Search for the cell housing the specified text and yield its (x, y) center coordinate. 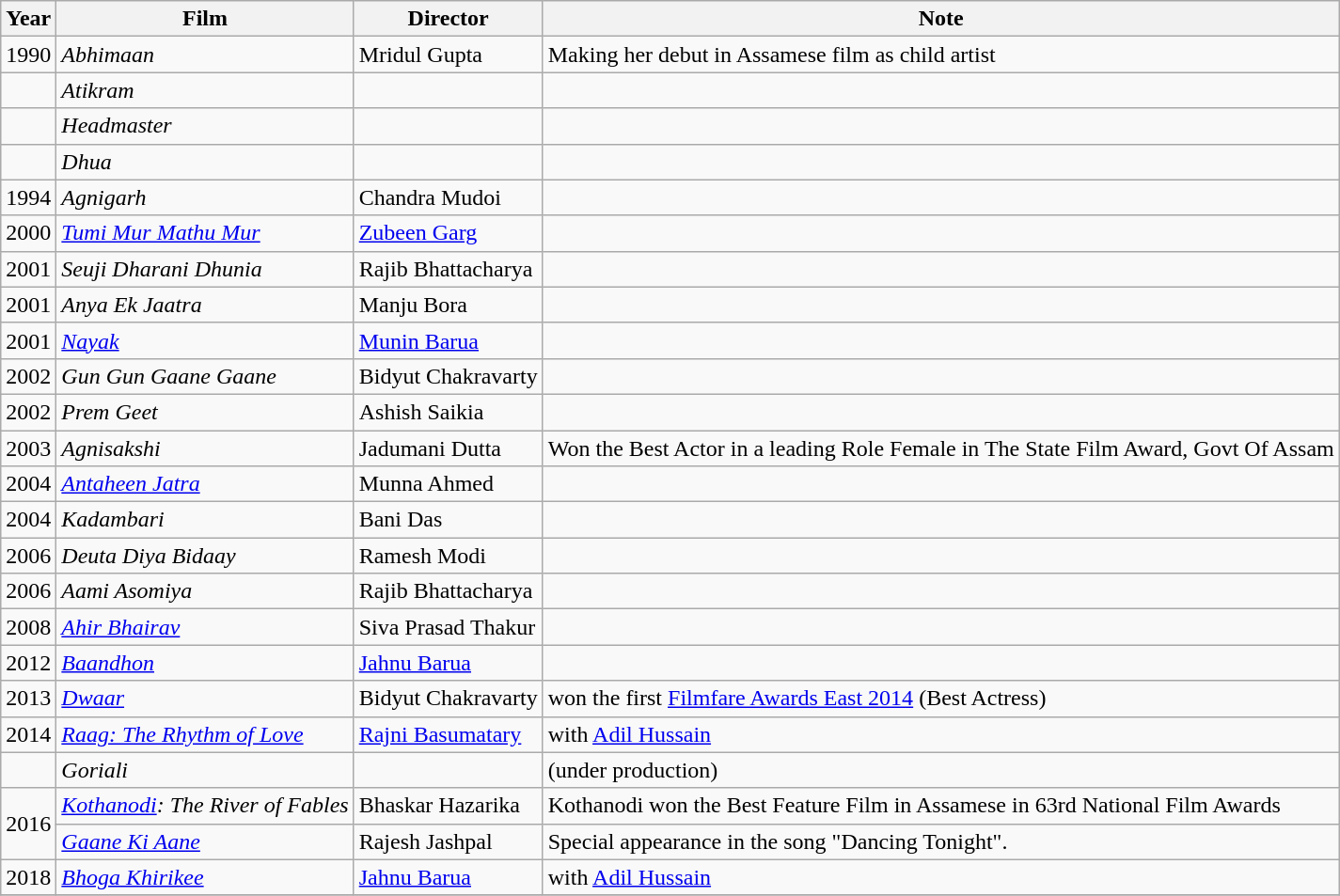
Rajni Basumatary (448, 734)
Zubeen Garg (448, 233)
Siva Prasad Thakur (448, 627)
Dwaar (205, 699)
Year (28, 19)
Manju Bora (448, 305)
2012 (28, 663)
2000 (28, 233)
2013 (28, 699)
Munna Ahmed (448, 484)
Nayak (205, 340)
Note (940, 19)
Anya Ek Jaatra (205, 305)
Headmaster (205, 126)
Film (205, 19)
Baandhon (205, 663)
Deuta Diya Bidaay (205, 556)
2008 (28, 627)
Atikram (205, 90)
Goriali (205, 770)
Gun Gun Gaane Gaane (205, 376)
Abhimaan (205, 55)
2016 (28, 824)
Kadambari (205, 520)
Agnigarh (205, 197)
Antaheen Jatra (205, 484)
Jadumani Dutta (448, 448)
Munin Barua (448, 340)
Special appearance in the song "Dancing Tonight". (940, 841)
Bhoga Khirikee (205, 877)
Chandra Mudoi (448, 197)
Ashish Saikia (448, 412)
Dhua (205, 162)
Ahir Bhairav (205, 627)
Prem Geet (205, 412)
Ramesh Modi (448, 556)
(under production) (940, 770)
Bhaskar Hazarika (448, 806)
2003 (28, 448)
Bani Das (448, 520)
Kothanodi: The River of Fables (205, 806)
Tumi Mur Mathu Mur (205, 233)
Director (448, 19)
Won the Best Actor in a leading Role Female in The State Film Award, Govt Of Assam (940, 448)
won the first Filmfare Awards East 2014 (Best Actress) (940, 699)
Making her debut in Assamese film as child artist (940, 55)
Agnisakshi (205, 448)
Gaane Ki Aane (205, 841)
1990 (28, 55)
Seuji Dharani Dhunia (205, 269)
Mridul Gupta (448, 55)
Kothanodi won the Best Feature Film in Assamese in 63rd National Film Awards (940, 806)
Raag: The Rhythm of Love (205, 734)
Aami Asomiya (205, 591)
Rajesh Jashpal (448, 841)
2014 (28, 734)
2018 (28, 877)
1994 (28, 197)
